Return (X, Y) of the center of cell containing provided text 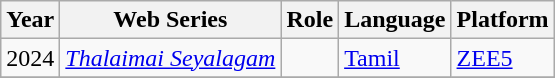
Language (395, 20)
Platform (502, 20)
ZEE5 (502, 58)
Web Series (170, 20)
2024 (30, 58)
Tamil (395, 58)
Role (310, 20)
Year (30, 20)
Thalaimai Seyalagam (170, 58)
